Determine the (X, Y) coordinate at the center of the cell enclosing the given text.  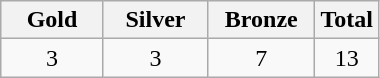
Gold (52, 20)
Total (347, 20)
7 (262, 58)
Silver (155, 20)
Bronze (262, 20)
13 (347, 58)
